Provide the [X, Y] coordinate of the cell's center where the given text is located.  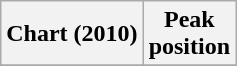
Peak position [189, 34]
Chart (2010) [72, 34]
